Search for the cell housing the specified text and yield its [x, y] center coordinate. 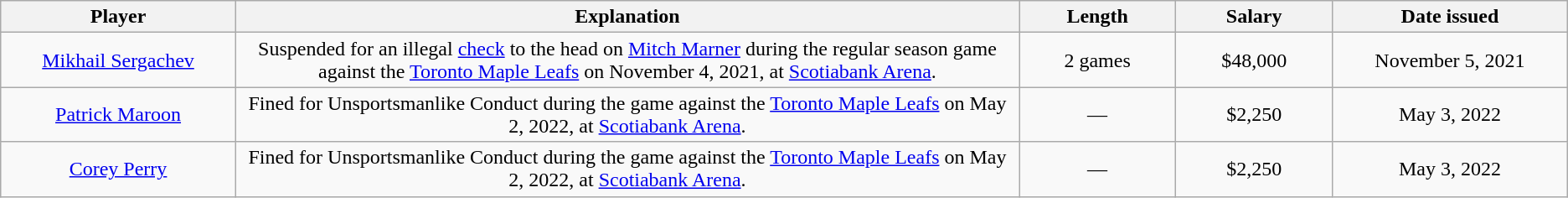
Length [1097, 17]
Patrick Maroon [119, 114]
Salary [1255, 17]
Corey Perry [119, 169]
November 5, 2021 [1451, 60]
Player [119, 17]
Date issued [1451, 17]
2 games [1097, 60]
Explanation [627, 17]
$48,000 [1255, 60]
Mikhail Sergachev [119, 60]
